Extract the (x, y) coordinate from the center of the cell holding the provided text.  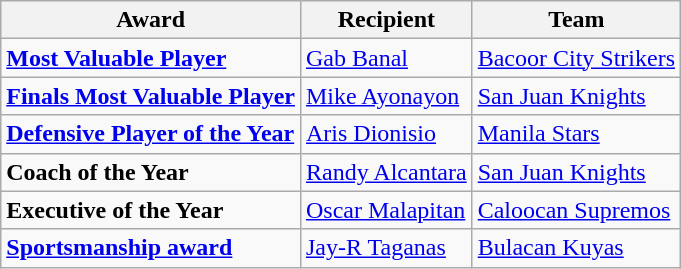
Gab Banal (386, 58)
Bacoor City Strikers (576, 58)
Manila Stars (576, 134)
Coach of the Year (151, 172)
Award (151, 20)
Caloocan Supremos (576, 210)
Executive of the Year (151, 210)
Team (576, 20)
Defensive Player of the Year (151, 134)
Aris Dionisio (386, 134)
Most Valuable Player (151, 58)
Finals Most Valuable Player (151, 96)
Oscar Malapitan (386, 210)
Jay-R Taganas (386, 248)
Sportsmanship award (151, 248)
Recipient (386, 20)
Mike Ayonayon (386, 96)
Randy Alcantara (386, 172)
Bulacan Kuyas (576, 248)
